From the cell containing the given text, extract its center point as (X, Y) coordinate. 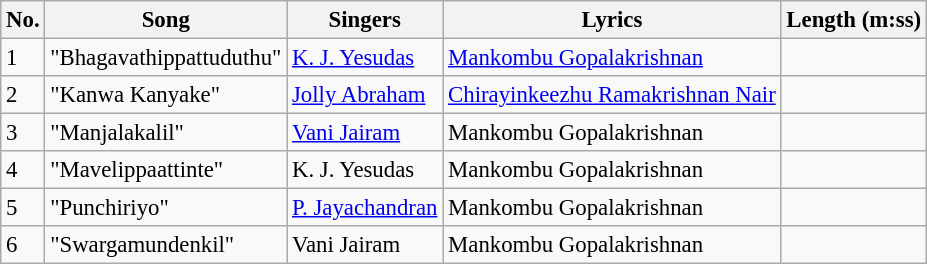
6 (23, 245)
"Bhagavathippattuduthu" (166, 58)
Chirayinkeezhu Ramakrishnan Nair (612, 95)
Length (m:ss) (854, 20)
5 (23, 208)
P. Jayachandran (365, 208)
Lyrics (612, 20)
2 (23, 95)
4 (23, 170)
No. (23, 20)
"Mavelippaattinte" (166, 170)
3 (23, 133)
Jolly Abraham (365, 95)
Singers (365, 20)
Song (166, 20)
"Kanwa Kanyake" (166, 95)
"Punchiriyo" (166, 208)
1 (23, 58)
"Swargamundenkil" (166, 245)
"Manjalakalil" (166, 133)
